From the cell containing the given text, extract its center point as (X, Y) coordinate. 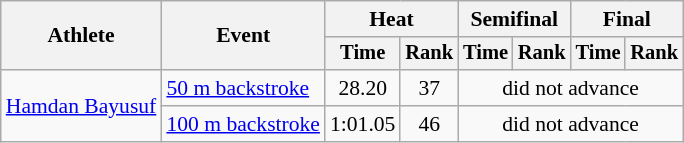
28.20 (362, 88)
Event (243, 36)
Hamdan Bayusuf (82, 106)
100 m backstroke (243, 124)
Athlete (82, 36)
1:01.05 (362, 124)
46 (429, 124)
37 (429, 88)
Final (627, 19)
Semifinal (514, 19)
Heat (392, 19)
50 m backstroke (243, 88)
